Locate the cell with the specified text and output its (X, Y) center coordinate. 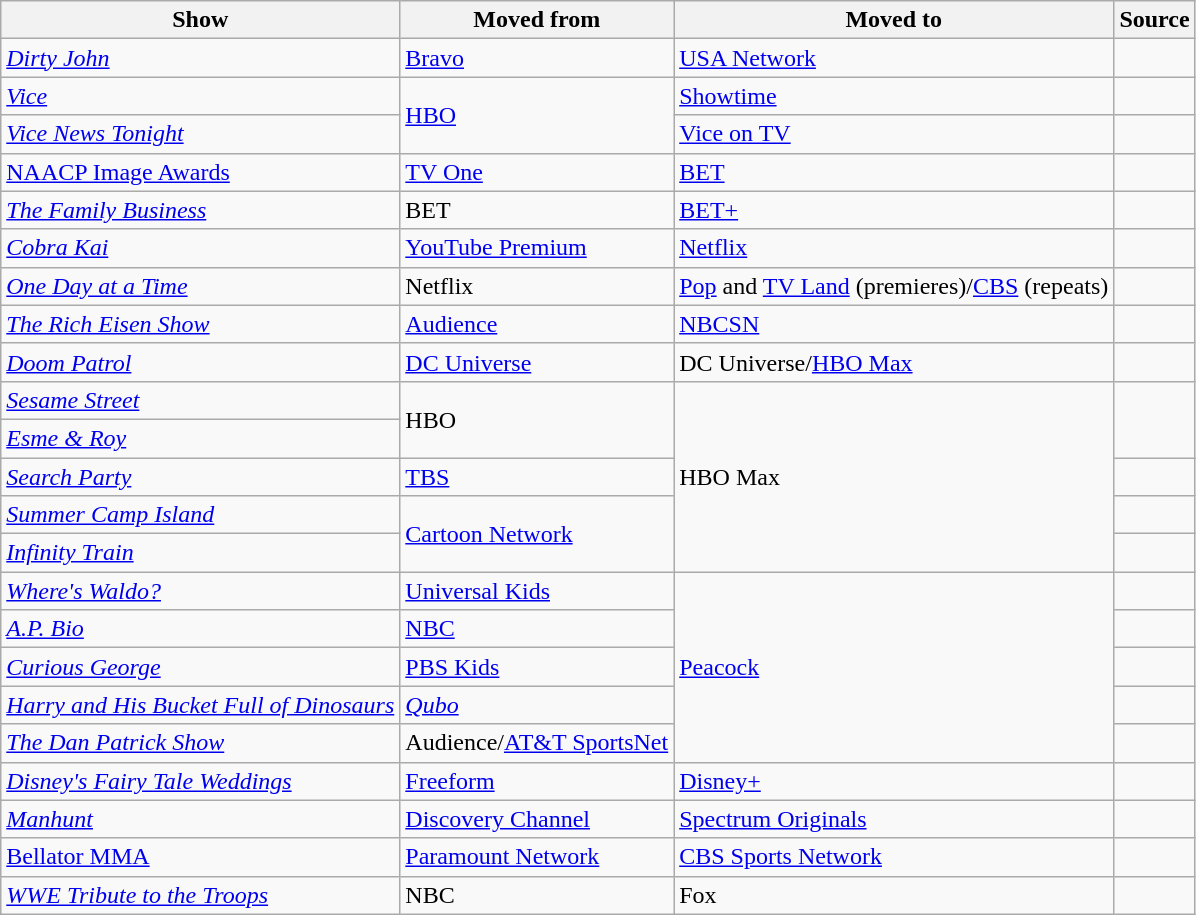
Vice News Tonight (200, 134)
NAACP Image Awards (200, 172)
The Rich Eisen Show (200, 324)
Esme & Roy (200, 438)
Manhunt (200, 819)
Freeform (537, 781)
Vice (200, 96)
Showtime (894, 96)
Bellator MMA (200, 857)
Moved to (894, 20)
Spectrum Originals (894, 819)
NBCSN (894, 324)
Source (1154, 20)
The Dan Patrick Show (200, 743)
Disney+ (894, 781)
Show (200, 20)
Audience/AT&T SportsNet (537, 743)
Cartoon Network (537, 534)
BET+ (894, 210)
One Day at a Time (200, 286)
Harry and His Bucket Full of Dinosaurs (200, 705)
Cobra Kai (200, 248)
Where's Waldo? (200, 591)
Bravo (537, 58)
Paramount Network (537, 857)
WWE Tribute to the Troops (200, 895)
Search Party (200, 477)
Peacock (894, 667)
Infinity Train (200, 553)
YouTube Premium (537, 248)
Disney's Fairy Tale Weddings (200, 781)
Discovery Channel (537, 819)
DC Universe/HBO Max (894, 362)
TBS (537, 477)
DC Universe (537, 362)
Fox (894, 895)
Audience (537, 324)
Qubo (537, 705)
Universal Kids (537, 591)
Pop and TV Land (premieres)/CBS (repeats) (894, 286)
Sesame Street (200, 400)
Moved from (537, 20)
The Family Business (200, 210)
Doom Patrol (200, 362)
CBS Sports Network (894, 857)
Dirty John (200, 58)
PBS Kids (537, 667)
HBO Max (894, 476)
Vice on TV (894, 134)
TV One (537, 172)
Summer Camp Island (200, 515)
USA Network (894, 58)
Curious George (200, 667)
A.P. Bio (200, 629)
